Search for the cell housing the specified text and yield its (x, y) center coordinate. 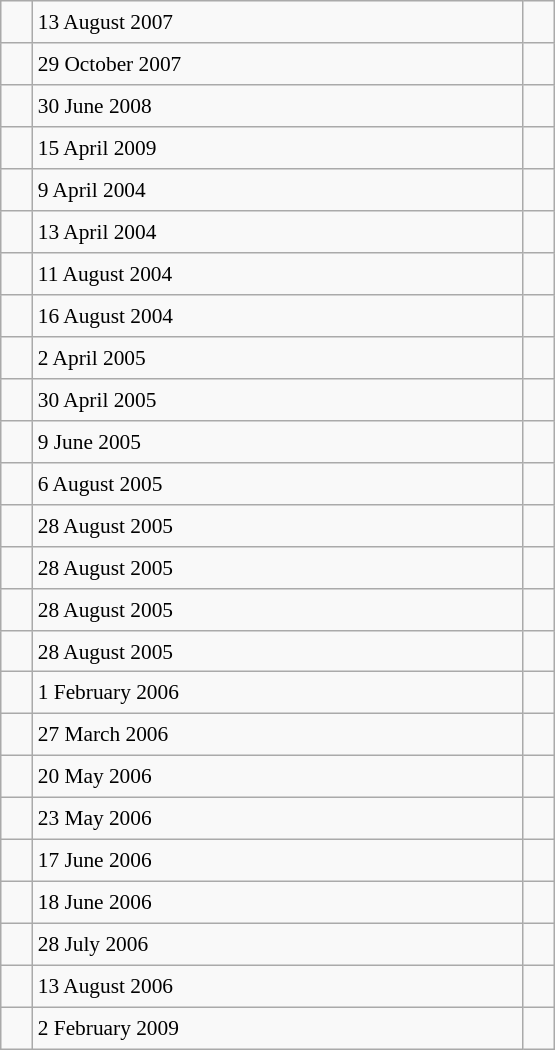
13 April 2004 (278, 232)
9 June 2005 (278, 441)
15 April 2009 (278, 148)
28 July 2006 (278, 945)
17 June 2006 (278, 861)
20 May 2006 (278, 777)
27 March 2006 (278, 735)
29 October 2007 (278, 64)
23 May 2006 (278, 819)
30 April 2005 (278, 399)
16 August 2004 (278, 316)
18 June 2006 (278, 903)
2 February 2009 (278, 1028)
30 June 2008 (278, 106)
6 August 2005 (278, 483)
13 August 2006 (278, 986)
2 April 2005 (278, 358)
9 April 2004 (278, 190)
1 February 2006 (278, 693)
13 August 2007 (278, 22)
11 August 2004 (278, 274)
